Return the [X, Y] coordinate for the center point of the cell that contains the specified text.  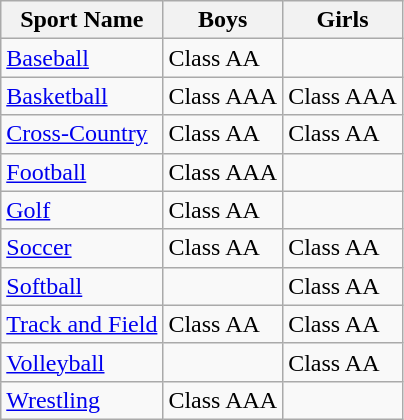
Girls [343, 20]
Golf [82, 210]
Volleyball [82, 362]
Soccer [82, 248]
Baseball [82, 58]
Cross-Country [82, 134]
Softball [82, 286]
Football [82, 172]
Wrestling [82, 400]
Track and Field [82, 324]
Boys [223, 20]
Basketball [82, 96]
Sport Name [82, 20]
